Determine the (x, y) coordinate at the center of the cell enclosing the given text.  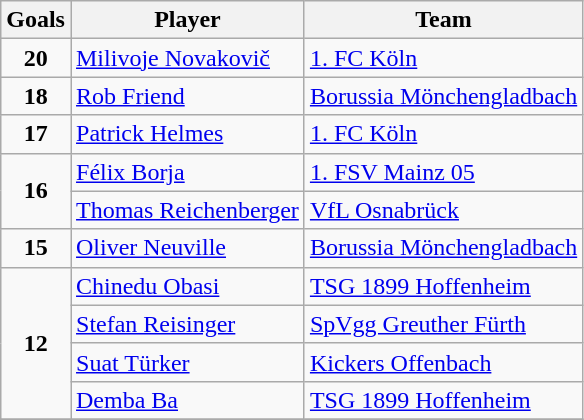
16 (36, 191)
1. FSV Mainz 05 (443, 172)
17 (36, 134)
SpVgg Greuther Fürth (443, 324)
Goals (36, 20)
12 (36, 343)
20 (36, 58)
Patrick Helmes (187, 134)
Félix Borja (187, 172)
Rob Friend (187, 96)
Thomas Reichenberger (187, 210)
Oliver Neuville (187, 248)
Chinedu Obasi (187, 286)
Stefan Reisinger (187, 324)
Demba Ba (187, 400)
15 (36, 248)
18 (36, 96)
Milivoje Novakovič (187, 58)
Team (443, 20)
VfL Osnabrück (443, 210)
Player (187, 20)
Suat Türker (187, 362)
Kickers Offenbach (443, 362)
